Detect which cell encompasses the target text, then output its [X, Y] center coordinate. 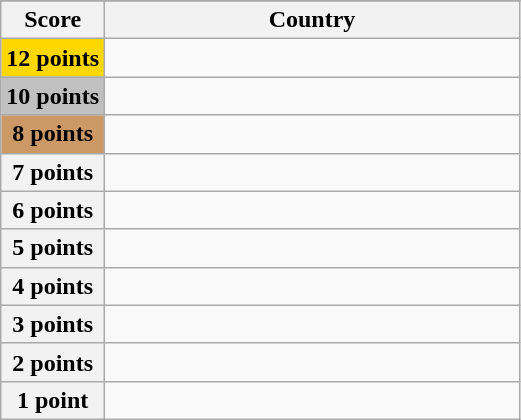
3 points [53, 324]
6 points [53, 210]
1 point [53, 400]
5 points [53, 248]
2 points [53, 362]
8 points [53, 134]
12 points [53, 58]
7 points [53, 172]
Country [312, 20]
10 points [53, 96]
4 points [53, 286]
Score [53, 20]
